Pinpoint the cell where the given text exists, returning its (x, y) midpoint coordinate. 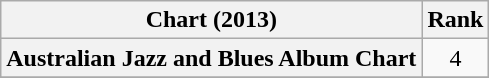
Chart (2013) (212, 20)
4 (456, 58)
Australian Jazz and Blues Album Chart (212, 58)
Rank (456, 20)
